For the text-containing cell, return its midpoint in (X, Y) coordinate format. 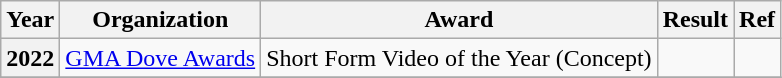
Ref (758, 20)
Year (30, 20)
2022 (30, 58)
Result (695, 20)
Award (459, 20)
Organization (160, 20)
Short Form Video of the Year (Concept) (459, 58)
GMA Dove Awards (160, 58)
